Pinpoint the cell where the given text exists, returning its [x, y] midpoint coordinate. 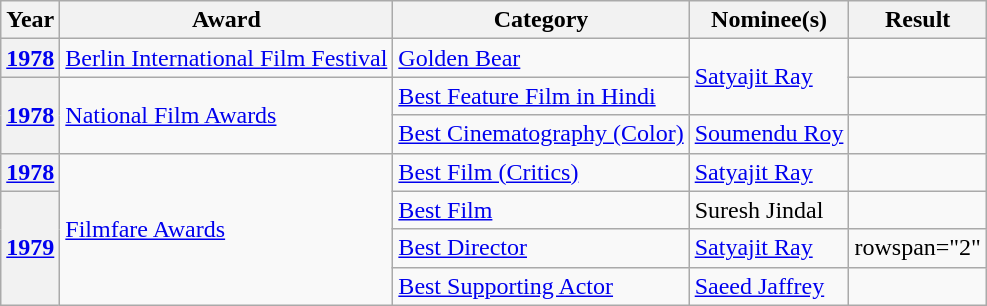
Best Film [541, 210]
Year [30, 20]
Category [541, 20]
Berlin International Film Festival [226, 58]
Result [918, 20]
Soumendu Roy [769, 134]
Award [226, 20]
1979 [30, 248]
Saeed Jaffrey [769, 286]
Best Feature Film in Hindi [541, 96]
Best Cinematography (Color) [541, 134]
Best Film (Critics) [541, 172]
Filmfare Awards [226, 229]
Golden Bear [541, 58]
Suresh Jindal [769, 210]
National Film Awards [226, 115]
Nominee(s) [769, 20]
Best Supporting Actor [541, 286]
Best Director [541, 248]
rowspan="2" [918, 248]
